Find where the given text appears and provide that cell's center as (x, y) coordinate. 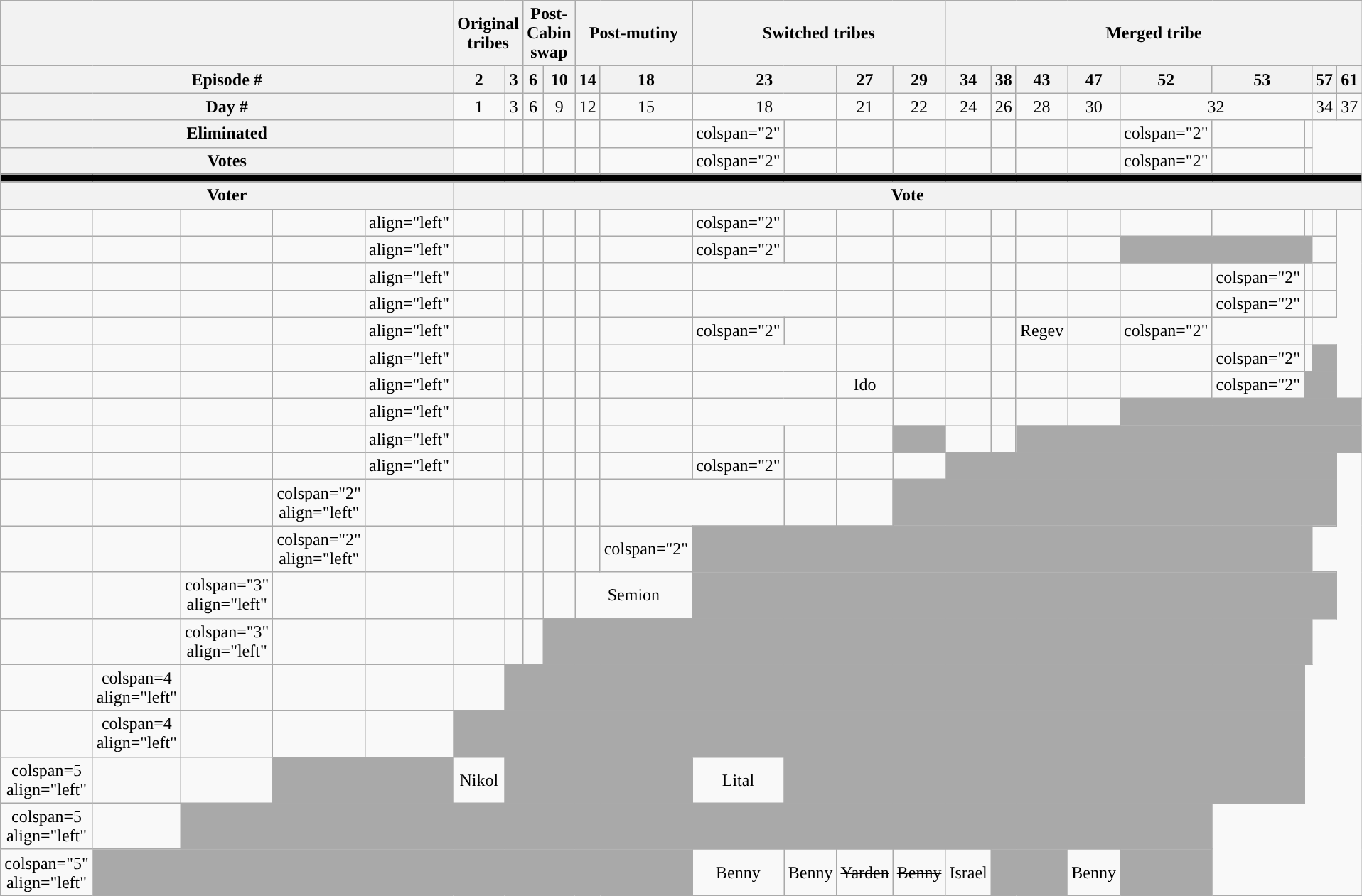
22 (919, 107)
29 (919, 80)
21 (864, 107)
Episode # (227, 80)
1 (479, 107)
61 (1349, 80)
28 (1041, 107)
12 (587, 107)
Post-Cabin swap (549, 33)
Post-mutiny (634, 33)
Eliminated (227, 134)
Regev (1041, 330)
colspan="5" align="left" (47, 873)
26 (1004, 107)
10 (560, 80)
Original tribes (488, 33)
Day # (227, 107)
53 (1262, 80)
30 (1094, 107)
Lital (739, 780)
Switched tribes (819, 33)
9 (560, 107)
38 (1004, 80)
Votes (227, 161)
32 (1216, 107)
47 (1094, 80)
57 (1325, 80)
Yarden (864, 873)
Voter (227, 195)
14 (587, 80)
Ido (864, 385)
37 (1349, 107)
Merged tribe (1154, 33)
Vote (908, 195)
43 (1041, 80)
52 (1166, 80)
15 (646, 107)
2 (479, 80)
27 (864, 80)
24 (968, 107)
Semion (634, 595)
Nikol (479, 780)
Israel (968, 873)
23 (765, 80)
